Identify which cell holds the provided text, then report its [X, Y] central coordinate. 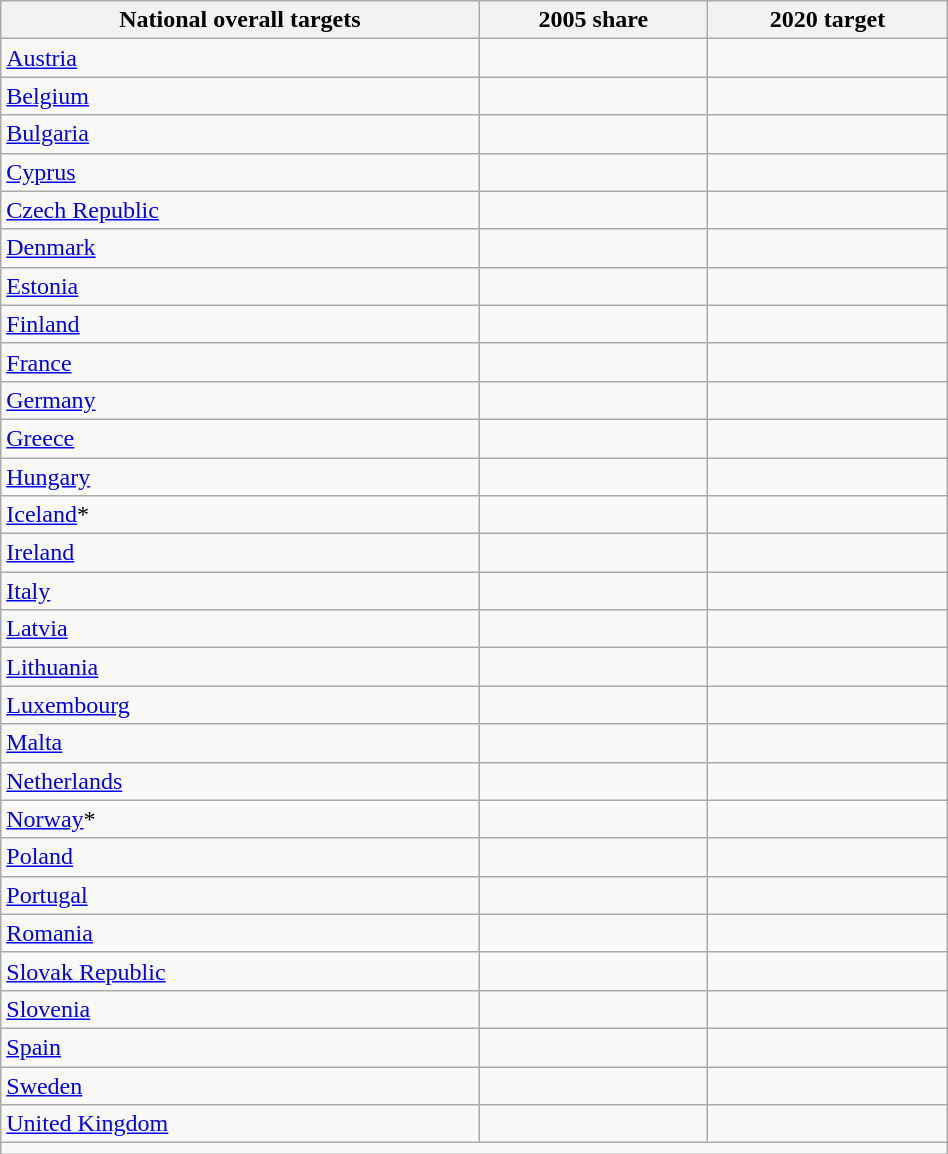
Poland [240, 857]
Lithuania [240, 667]
United Kingdom [240, 1124]
2005 share [594, 20]
Czech Republic [240, 210]
Luxembourg [240, 705]
Cyprus [240, 172]
Malta [240, 743]
National overall targets [240, 20]
Bulgaria [240, 134]
Belgium [240, 96]
Latvia [240, 629]
Hungary [240, 477]
France [240, 362]
Netherlands [240, 781]
Spain [240, 1047]
Norway* [240, 819]
Slovenia [240, 1009]
Estonia [240, 286]
Italy [240, 591]
Germany [240, 400]
Romania [240, 933]
2020 target [828, 20]
Iceland* [240, 515]
Finland [240, 324]
Greece [240, 438]
Sweden [240, 1085]
Denmark [240, 248]
Ireland [240, 553]
Portugal [240, 895]
Slovak Republic [240, 971]
Austria [240, 58]
